Locate the cell with the specified text and output its [x, y] center coordinate. 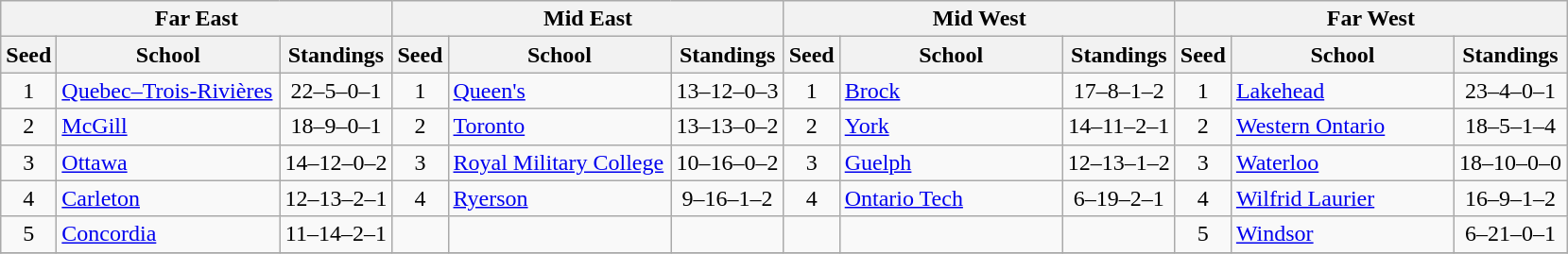
Mid West [979, 19]
22–5–0–1 [336, 91]
McGill [168, 127]
Quebec–Trois-Rivières [168, 91]
Queen's [560, 91]
Mid East [588, 19]
14–12–0–2 [336, 162]
Concordia [168, 234]
12–13–1–2 [1119, 162]
14–11–2–1 [1119, 127]
13–13–0–2 [728, 127]
Guelph [951, 162]
Ontario Tech [951, 198]
Ryerson [560, 198]
10–16–0–2 [728, 162]
9–16–1–2 [728, 198]
17–8–1–2 [1119, 91]
Western Ontario [1342, 127]
11–14–2–1 [336, 234]
Toronto [560, 127]
Waterloo [1342, 162]
Wilfrid Laurier [1342, 198]
13–12–0–3 [728, 91]
Windsor [1342, 234]
12–13–2–1 [336, 198]
18–10–0–0 [1510, 162]
Royal Military College [560, 162]
Ottawa [168, 162]
Brock [951, 91]
Far West [1370, 19]
6–19–2–1 [1119, 198]
Lakehead [1342, 91]
6–21–0–1 [1510, 234]
16–9–1–2 [1510, 198]
York [951, 127]
23–4–0–1 [1510, 91]
Far East [197, 19]
Carleton [168, 198]
18–9–0–1 [336, 127]
18–5–1–4 [1510, 127]
